Return [X, Y] of the center of cell containing provided text 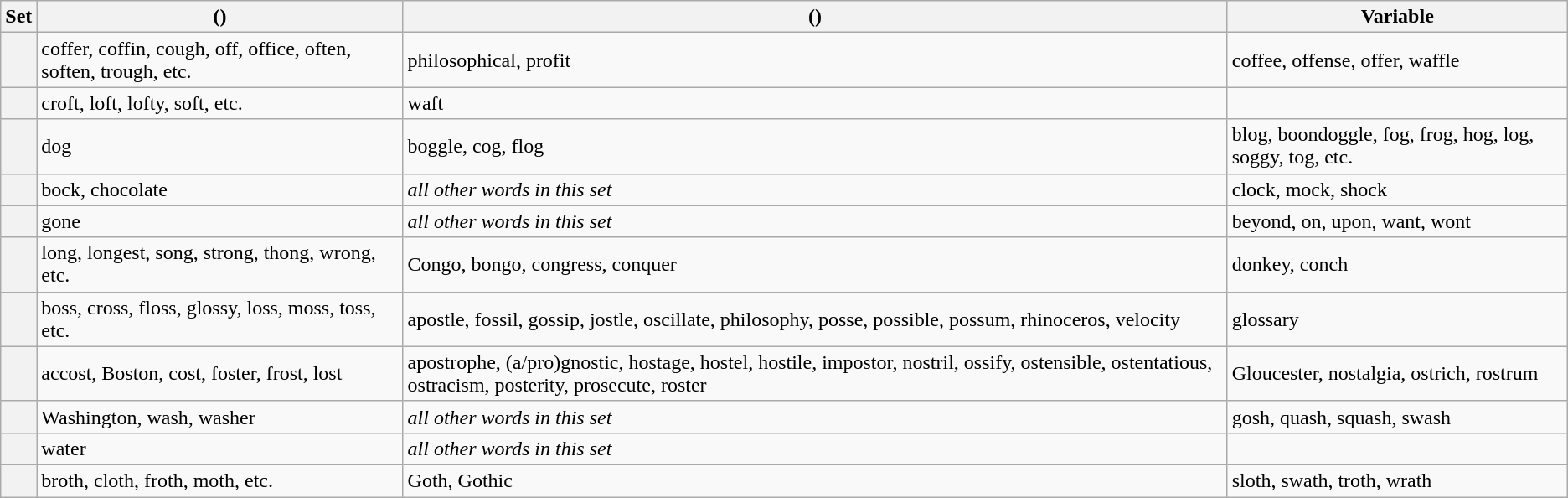
sloth, swath, troth, wrath [1397, 480]
broth, cloth, froth, moth, etc. [219, 480]
croft, loft, lofty, soft, etc. [219, 103]
accost, Boston, cost, foster, frost, lost [219, 374]
gosh, quash, squash, swash [1397, 417]
philosophical, profit [815, 60]
Congo, bongo, congress, conquer [815, 265]
Goth, Gothic [815, 480]
glossary [1397, 319]
long, longest, song, strong, thong, wrong, etc. [219, 265]
clock, mock, shock [1397, 189]
Washington, wash, washer [219, 417]
apostle, fossil, gossip, jostle, oscillate, philosophy, posse, possible, possum, rhinoceros, velocity [815, 319]
boggle, cog, flog [815, 146]
coffee, offense, offer, waffle [1397, 60]
bock, chocolate [219, 189]
coffer, coffin, cough, off, office, often, soften, trough, etc. [219, 60]
Gloucester, nostalgia, ostrich, rostrum [1397, 374]
blog, boondoggle, fog, frog, hog, log, soggy, tog, etc. [1397, 146]
boss, cross, floss, glossy, loss, moss, toss, etc. [219, 319]
gone [219, 221]
donkey, conch [1397, 265]
Set [18, 17]
Variable [1397, 17]
dog [219, 146]
water [219, 449]
waft [815, 103]
apostrophe, (a/pro)gnostic, hostage, hostel, hostile, impostor, nostril, ossify, ostensible, ostentatious, ostracism, posterity, prosecute, roster [815, 374]
beyond, on, upon, want, wont [1397, 221]
